Find where the given text appears and provide that cell's center as (x, y) coordinate. 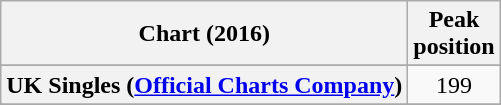
Chart (2016) (204, 34)
199 (454, 85)
Peakposition (454, 34)
UK Singles (Official Charts Company) (204, 85)
